Determine the (X, Y) coordinate at the center of the cell enclosing the given text.  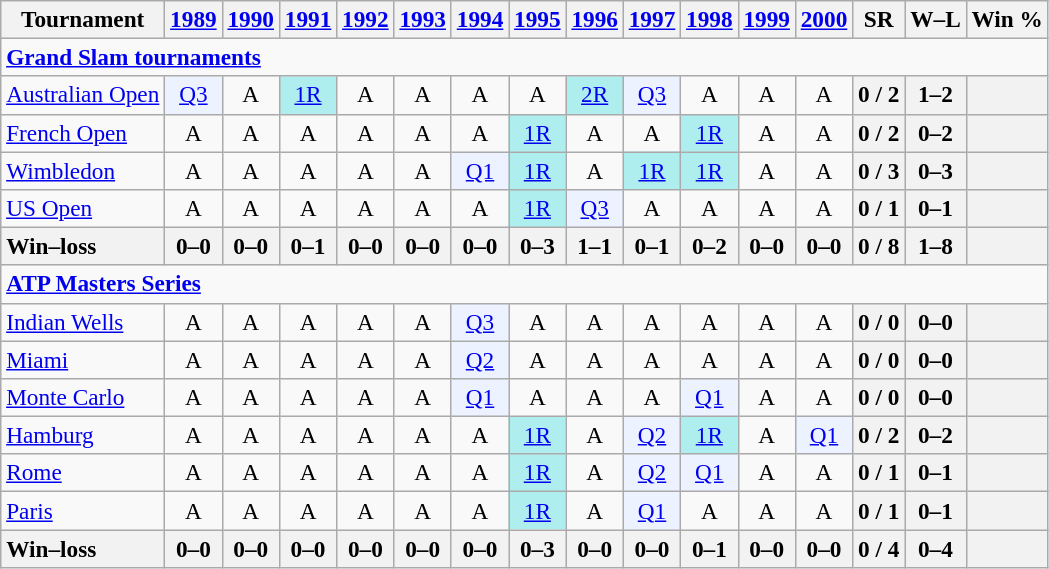
1995 (538, 19)
0 / 4 (879, 548)
Grand Slam tournaments (524, 57)
2000 (824, 19)
Hamburg (83, 435)
1997 (652, 19)
1996 (594, 19)
US Open (83, 208)
0–4 (936, 548)
0 / 3 (879, 170)
1–1 (594, 246)
Wimbledon (83, 170)
W–L (936, 19)
SR (879, 19)
1993 (422, 19)
1–8 (936, 246)
ATP Masters Series (524, 284)
1–2 (936, 95)
Rome (83, 473)
Indian Wells (83, 322)
2R (594, 95)
1992 (366, 19)
1998 (710, 19)
Paris (83, 510)
Miami (83, 359)
1991 (308, 19)
1990 (250, 19)
1989 (194, 19)
1994 (480, 19)
Australian Open (83, 95)
Tournament (83, 19)
1999 (766, 19)
French Open (83, 133)
Win % (1007, 19)
Monte Carlo (83, 397)
0 / 8 (879, 246)
